For the text-containing cell, return its midpoint in [X, Y] coordinate format. 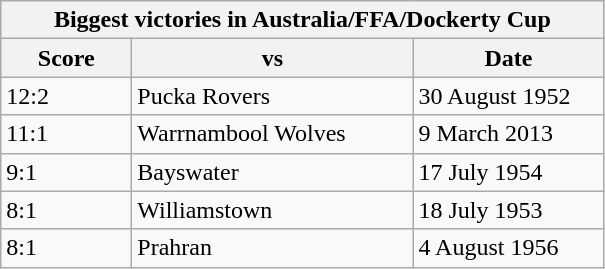
Bayswater [272, 172]
9 March 2013 [508, 134]
Williamstown [272, 210]
30 August 1952 [508, 96]
9:1 [66, 172]
17 July 1954 [508, 172]
4 August 1956 [508, 248]
Warrnambool Wolves [272, 134]
vs [272, 58]
Prahran [272, 248]
18 July 1953 [508, 210]
Pucka Rovers [272, 96]
Score [66, 58]
11:1 [66, 134]
Date [508, 58]
Biggest victories in Australia/FFA/Dockerty Cup [302, 20]
12:2 [66, 96]
